Detect which cell encompasses the target text, then output its (x, y) center coordinate. 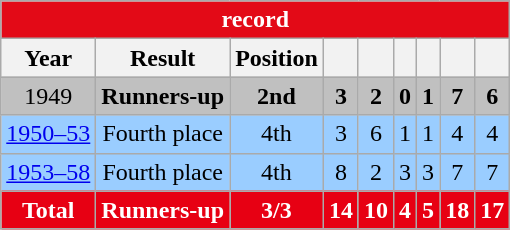
0 (404, 96)
5 (428, 210)
Total (48, 210)
17 (492, 210)
18 (458, 210)
1953–58 (48, 172)
Result (163, 58)
Position (277, 58)
2nd (277, 96)
Year (48, 58)
record (256, 20)
10 (376, 210)
1949 (48, 96)
8 (340, 172)
14 (340, 210)
3/3 (277, 210)
1950–53 (48, 134)
